Return [X, Y] of the center of cell containing provided text 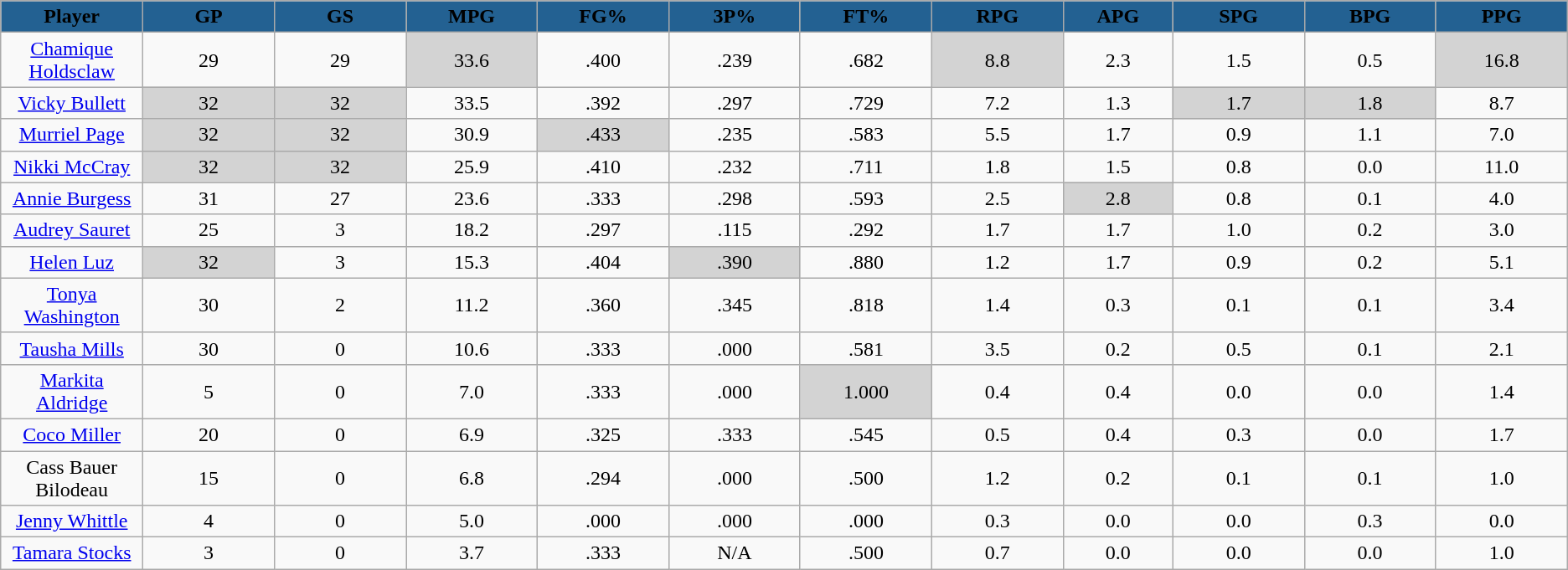
FG% [603, 17]
Tausha Mills [72, 348]
23.6 [472, 198]
25 [209, 230]
25.9 [472, 167]
16.8 [1501, 60]
APG [1117, 17]
3.0 [1501, 230]
1.000 [866, 392]
31 [209, 198]
11.2 [472, 305]
3.5 [997, 348]
.392 [603, 103]
Coco Miller [72, 434]
8.7 [1501, 103]
.581 [866, 348]
.115 [734, 230]
Tonya Washington [72, 305]
18.2 [472, 230]
8.8 [997, 60]
.232 [734, 167]
2.1 [1501, 348]
N/A [734, 553]
Annie Burgess [72, 198]
2.5 [997, 198]
3.7 [472, 553]
3P% [734, 17]
2.8 [1117, 198]
5.0 [472, 521]
FT% [866, 17]
15 [209, 477]
.400 [603, 60]
.545 [866, 434]
.360 [603, 305]
GP [209, 17]
Jenny Whittle [72, 521]
Player [72, 17]
MPG [472, 17]
3.4 [1501, 305]
Helen Luz [72, 262]
Audrey Sauret [72, 230]
.410 [603, 167]
.235 [734, 135]
.682 [866, 60]
.593 [866, 198]
.729 [866, 103]
1.3 [1117, 103]
SPG [1238, 17]
RPG [997, 17]
10.6 [472, 348]
.294 [603, 477]
2 [340, 305]
5 [209, 392]
Tamara Stocks [72, 553]
6.9 [472, 434]
.433 [603, 135]
.880 [866, 262]
11.0 [1501, 167]
.583 [866, 135]
.292 [866, 230]
5.1 [1501, 262]
PPG [1501, 17]
Nikki McCray [72, 167]
20 [209, 434]
30.9 [472, 135]
0.7 [997, 553]
15.3 [472, 262]
.325 [603, 434]
Markita Aldridge [72, 392]
2.3 [1117, 60]
.404 [603, 262]
33.6 [472, 60]
Vicky Bullett [72, 103]
Murriel Page [72, 135]
Chamique Holdsclaw [72, 60]
.239 [734, 60]
5.5 [997, 135]
1.1 [1370, 135]
7.2 [997, 103]
4.0 [1501, 198]
BPG [1370, 17]
27 [340, 198]
.818 [866, 305]
4 [209, 521]
6.8 [472, 477]
33.5 [472, 103]
.711 [866, 167]
Cass Bauer Bilodeau [72, 477]
.345 [734, 305]
GS [340, 17]
.390 [734, 262]
.298 [734, 198]
